Return the [X, Y] coordinate for the center point of the cell that contains the specified text.  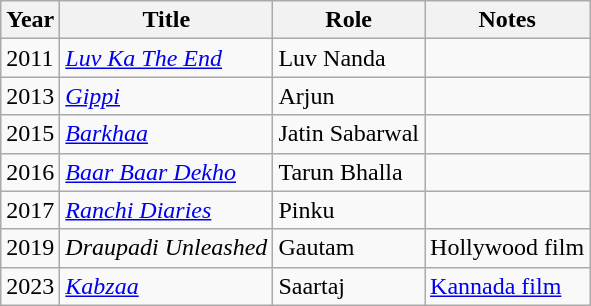
Kannada film [508, 286]
Arjun [349, 96]
2011 [30, 58]
Role [349, 20]
Gautam [349, 248]
2016 [30, 172]
Ranchi Diaries [166, 210]
Pinku [349, 210]
Draupadi Unleashed [166, 248]
Tarun Bhalla [349, 172]
Title [166, 20]
Barkhaa [166, 134]
2023 [30, 286]
Baar Baar Dekho [166, 172]
Year [30, 20]
2019 [30, 248]
Jatin Sabarwal [349, 134]
2013 [30, 96]
2015 [30, 134]
Saartaj [349, 286]
Notes [508, 20]
2017 [30, 210]
Luv Nanda [349, 58]
Hollywood film [508, 248]
Gippi [166, 96]
Kabzaa [166, 286]
Luv Ka The End [166, 58]
